Scan for the cell matching the given text and deliver its [x, y] coordinate at center. 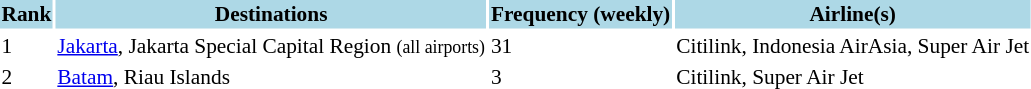
Jakarta, Jakarta Special Capital Region (all airports) [272, 46]
Citilink, Indonesia AirAsia, Super Air Jet [853, 46]
Destinations [272, 14]
1 [26, 46]
Frequency (weekly) [580, 14]
Rank [26, 14]
Airline(s) [853, 14]
31 [580, 46]
